Scan for the cell matching the given text and deliver its (x, y) coordinate at center. 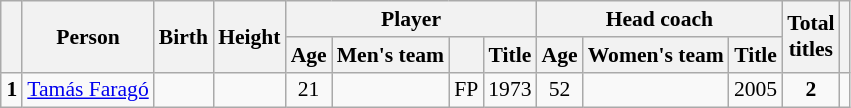
FP (466, 90)
2 (810, 90)
Person (88, 36)
1 (12, 90)
Head coach (660, 19)
Height (249, 36)
Totaltitles (810, 36)
Player (412, 19)
Tamás Faragó (88, 90)
2005 (756, 90)
Men's team (390, 55)
Women's team (656, 55)
1973 (510, 90)
21 (309, 90)
52 (560, 90)
Birth (184, 36)
